For the text-containing cell, return its midpoint in (X, Y) coordinate format. 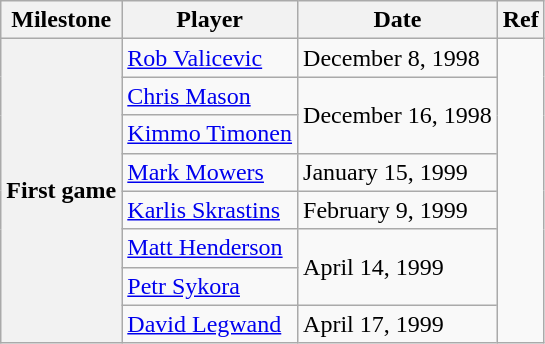
April 14, 1999 (398, 267)
First game (62, 191)
Matt Henderson (210, 248)
Chris Mason (210, 96)
Rob Valicevic (210, 58)
Petr Sykora (210, 286)
February 9, 1999 (398, 210)
December 8, 1998 (398, 58)
April 17, 1999 (398, 324)
Ref (520, 20)
Milestone (62, 20)
David Legwand (210, 324)
Mark Mowers (210, 172)
December 16, 1998 (398, 115)
Player (210, 20)
Karlis Skrastins (210, 210)
Date (398, 20)
January 15, 1999 (398, 172)
Kimmo Timonen (210, 134)
